Return (X, Y) of the center of cell containing provided text 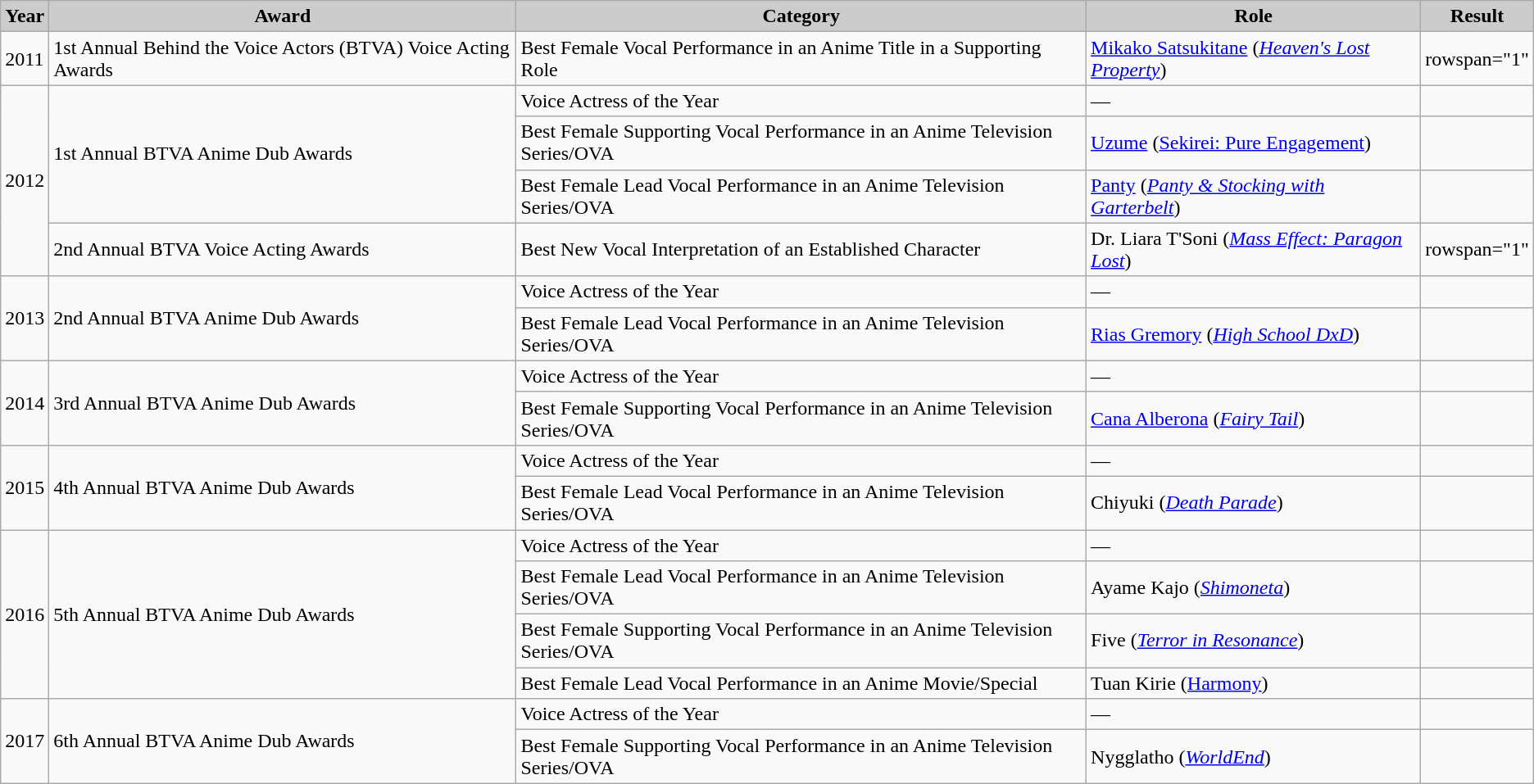
Nygglatho (WorldEnd) (1254, 757)
Award (283, 16)
Category (801, 16)
1st Annual BTVA Anime Dub Awards (283, 154)
2011 (25, 59)
2015 (25, 487)
Panty (Panty & Stocking with Garterbelt) (1254, 197)
Dr. Liara T'Soni (Mass Effect: Paragon Lost) (1254, 249)
2016 (25, 614)
1st Annual Behind the Voice Actors (BTVA) Voice Acting Awards (283, 59)
Chiyuki (Death Parade) (1254, 503)
2nd Annual BTVA Anime Dub Awards (283, 318)
Best Female Vocal Performance in an Anime Title in a Supporting Role (801, 59)
Role (1254, 16)
Best Female Lead Vocal Performance in an Anime Movie/Special (801, 683)
2nd Annual BTVA Voice Acting Awards (283, 249)
2014 (25, 403)
Tuan Kirie (Harmony) (1254, 683)
Best New Vocal Interpretation of an Established Character (801, 249)
Result (1477, 16)
5th Annual BTVA Anime Dub Awards (283, 614)
Rias Gremory (High School DxD) (1254, 334)
Uzume (Sekirei: Pure Engagement) (1254, 143)
2012 (25, 180)
Mikako Satsukitane (Heaven's Lost Property) (1254, 59)
3rd Annual BTVA Anime Dub Awards (283, 403)
6th Annual BTVA Anime Dub Awards (283, 741)
2013 (25, 318)
4th Annual BTVA Anime Dub Awards (283, 487)
Cana Alberona (Fairy Tail) (1254, 418)
Ayame Kajo (Shimoneta) (1254, 588)
Five (Terror in Resonance) (1254, 641)
2017 (25, 741)
Year (25, 16)
